Locate the cell with the specified text and output its (X, Y) center coordinate. 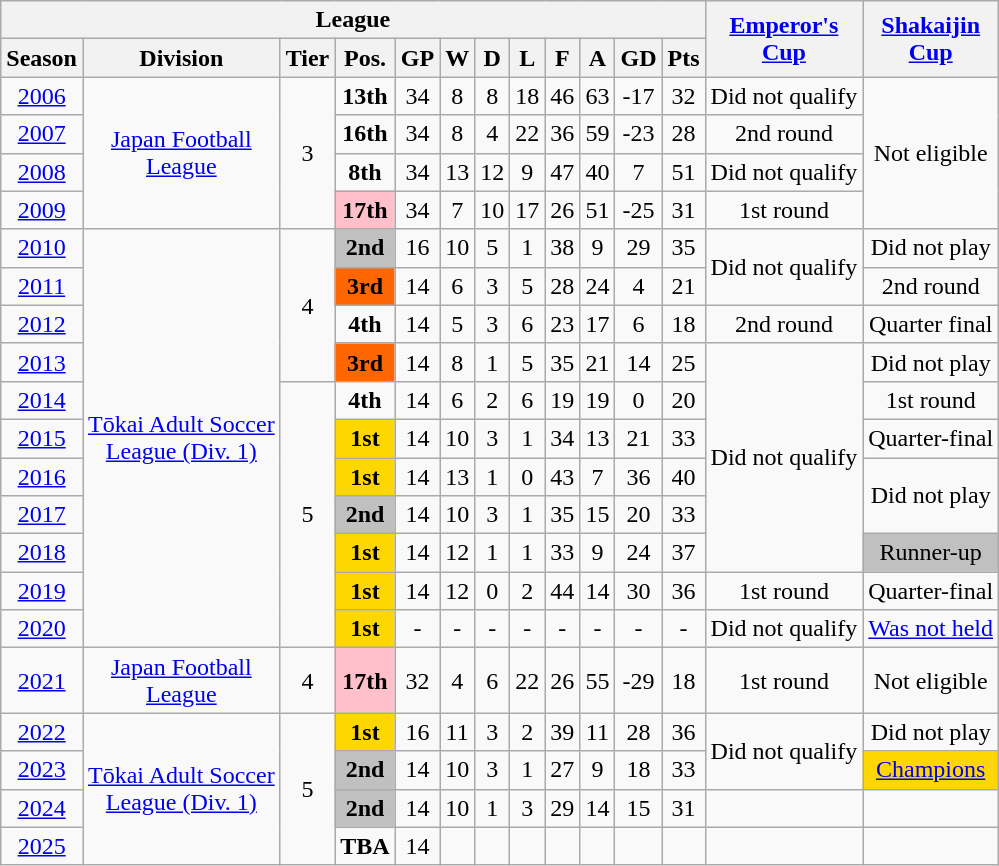
25 (684, 362)
-17 (638, 96)
2024 (42, 808)
2011 (42, 286)
2009 (42, 210)
Division (181, 58)
44 (562, 591)
2020 (42, 629)
2016 (42, 477)
Quarter final (931, 324)
-29 (638, 680)
A (598, 58)
TBA (365, 846)
D (492, 58)
37 (684, 553)
Season (42, 58)
2013 (42, 362)
2006 (42, 96)
59 (598, 134)
23 (562, 324)
47 (562, 172)
16th (365, 134)
League (353, 20)
2023 (42, 770)
39 (562, 732)
2012 (42, 324)
8th (365, 172)
Tier (308, 58)
Pts (684, 58)
W (458, 58)
2022 (42, 732)
2007 (42, 134)
L (528, 58)
Champions (931, 770)
2021 (42, 680)
43 (562, 477)
-23 (638, 134)
2014 (42, 400)
63 (598, 96)
2025 (42, 846)
2008 (42, 172)
2015 (42, 438)
GD (638, 58)
F (562, 58)
Emperor'sCup (784, 39)
Runner-up (931, 553)
ShakaijinCup (931, 39)
2018 (42, 553)
55 (598, 680)
13th (365, 96)
46 (562, 96)
27 (562, 770)
Pos. (365, 58)
2017 (42, 515)
GP (417, 58)
2010 (42, 248)
2019 (42, 591)
30 (638, 591)
38 (562, 248)
Was not held (931, 629)
-25 (638, 210)
